Search for the cell housing the specified text and yield its (x, y) center coordinate. 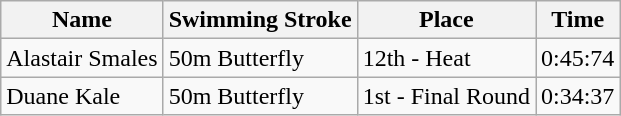
12th - Heat (446, 58)
0:34:37 (578, 96)
Alastair Smales (82, 58)
Swimming Stroke (260, 20)
Time (578, 20)
0:45:74 (578, 58)
Name (82, 20)
Duane Kale (82, 96)
Place (446, 20)
1st - Final Round (446, 96)
